Determine the (x, y) coordinate at the center of the cell enclosing the given text.  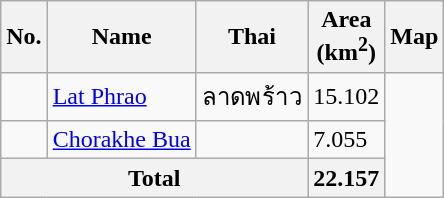
Thai (252, 37)
7.055 (346, 140)
Lat Phrao (122, 96)
No. (24, 37)
15.102 (346, 96)
Map (414, 37)
Area(km2) (346, 37)
22.157 (346, 178)
Name (122, 37)
Chorakhe Bua (122, 140)
ลาดพร้าว (252, 96)
Total (154, 178)
